Locate the cell with the specified text and output its (x, y) center coordinate. 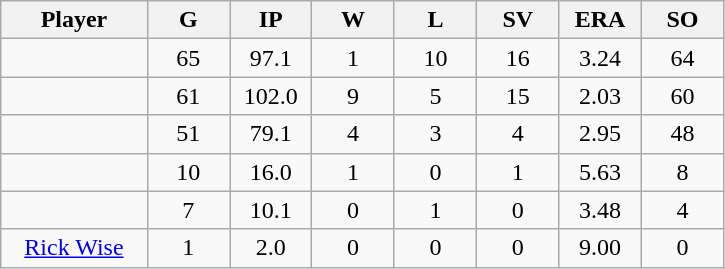
16 (518, 58)
64 (682, 58)
G (188, 20)
5.63 (600, 172)
3.24 (600, 58)
8 (682, 172)
61 (188, 96)
SV (518, 20)
5 (435, 96)
79.1 (271, 134)
W (353, 20)
9 (353, 96)
65 (188, 58)
SO (682, 20)
15 (518, 96)
97.1 (271, 58)
10.1 (271, 210)
Rick Wise (74, 248)
51 (188, 134)
ERA (600, 20)
9.00 (600, 248)
48 (682, 134)
3.48 (600, 210)
3 (435, 134)
60 (682, 96)
2.95 (600, 134)
2.0 (271, 248)
16.0 (271, 172)
Player (74, 20)
2.03 (600, 96)
7 (188, 210)
IP (271, 20)
L (435, 20)
102.0 (271, 96)
